Scan for the cell matching the given text and deliver its [x, y] coordinate at center. 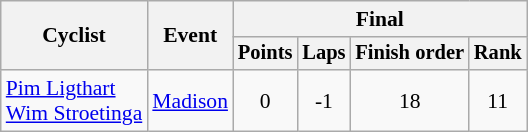
Points [265, 54]
Pim LigthartWim Stroetinga [74, 100]
Madison [190, 100]
-1 [324, 100]
0 [265, 100]
Final [380, 19]
Rank [498, 54]
Event [190, 36]
11 [498, 100]
18 [410, 100]
Finish order [410, 54]
Laps [324, 54]
Cyclist [74, 36]
